For the text-containing cell, return its midpoint in (X, Y) coordinate format. 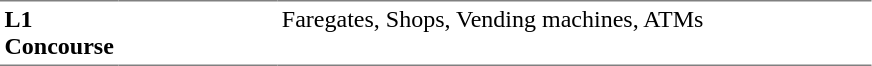
Faregates, Shops, Vending machines, ATMs (574, 33)
L1Concourse (59, 33)
